Pinpoint the cell where the given text exists, returning its [X, Y] midpoint coordinate. 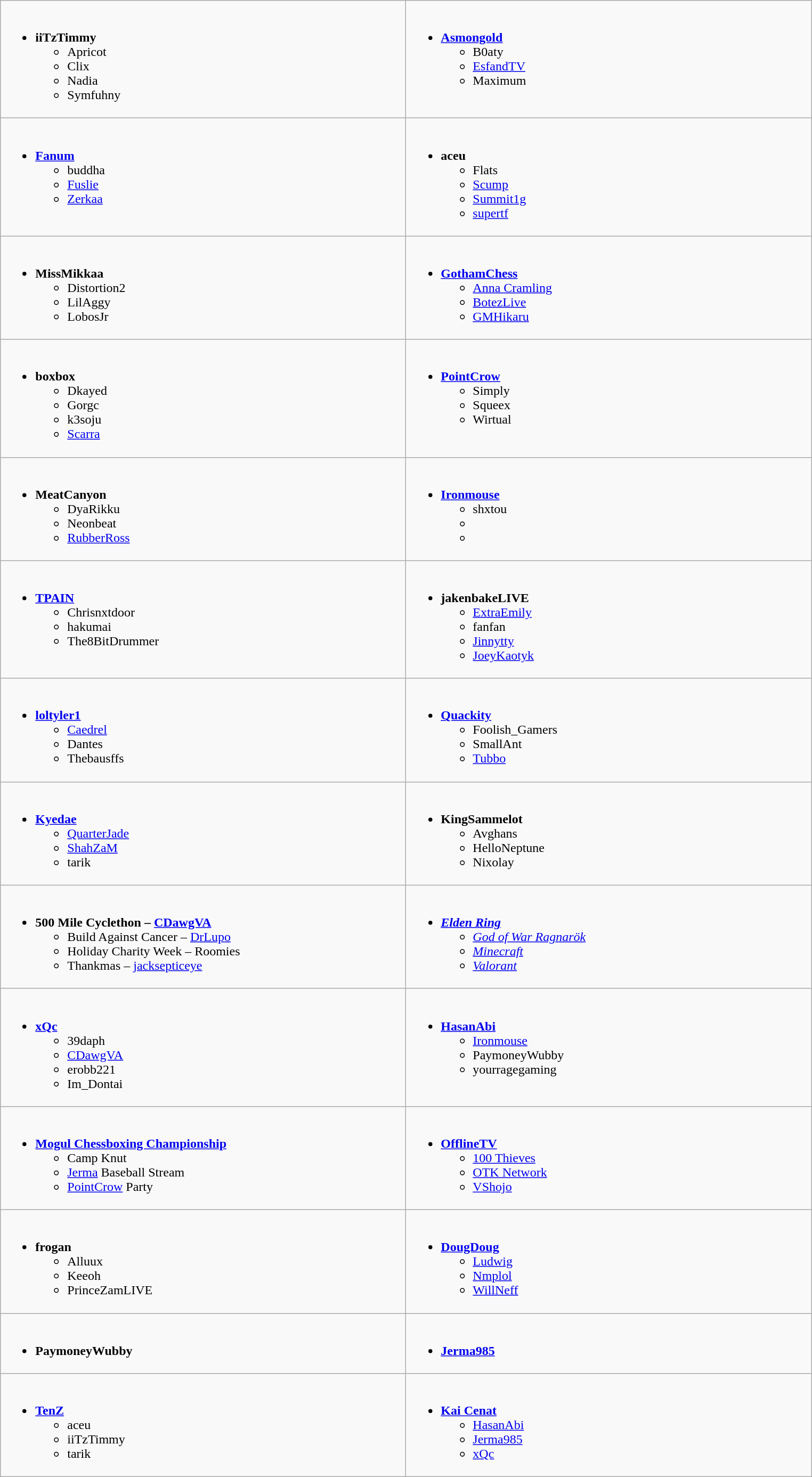
OfflineTV100 ThievesOTK NetworkVShojo [608, 1158]
jakenbakeLIVEExtraEmilyfanfanJinnyttyJoeyKaotyk [608, 619]
KingSammelotAvghansHelloNeptuneNixolay [608, 833]
MeatCanyonDyaRikkuNeonbeatRubberRoss [204, 509]
DougDougLudwigNmplolWillNeff [608, 1261]
iiTzTimmyApricotClixNadiaSymfuhny [204, 60]
PaymoneyWubby [204, 1343]
Elden RingGod of War RagnarökMinecraftValorant [608, 937]
TenZaceuiiTzTimmytarik [204, 1425]
Jerma985 [608, 1343]
xQc39daphCDawgVAerobb221Im_Dontai [204, 1048]
Ironmouseshxtou [608, 509]
TPAINChrisnxtdoorhakumaiThe8BitDrummer [204, 619]
PointCrowSimplySqueexWirtual [608, 399]
500 Mile Cyclethon – CDawgVABuild Against Cancer – DrLupoHoliday Charity Week – RoomiesThankmas – jacksepticeye [204, 937]
HasanAbiIronmousePaymoneyWubbyyourragegaming [608, 1048]
MissMikkaaDistortion2LilAggyLobosJr [204, 288]
loltyler1CaedrelDantesThebausffs [204, 730]
froganAlluuxKeeohPrinceZamLIVE [204, 1261]
aceuFlatsScumpSummit1gsupertf [608, 177]
boxboxDkayedGorgck3sojuScarra [204, 399]
FanumbuddhaFuslieZerkaa [204, 177]
KyedaeQuarterJadeShahZaMtarik [204, 833]
QuackityFoolish_GamersSmallAntTubbo [608, 730]
Mogul Chessboxing ChampionshipCamp KnutJerma Baseball StreamPointCrow Party [204, 1158]
Kai CenatHasanAbiJerma985xQc [608, 1425]
AsmongoldB0atyEsfandTVMaximum [608, 60]
GothamChessAnna CramlingBotezLiveGMHikaru [608, 288]
